Detect which cell encompasses the target text, then output its [x, y] center coordinate. 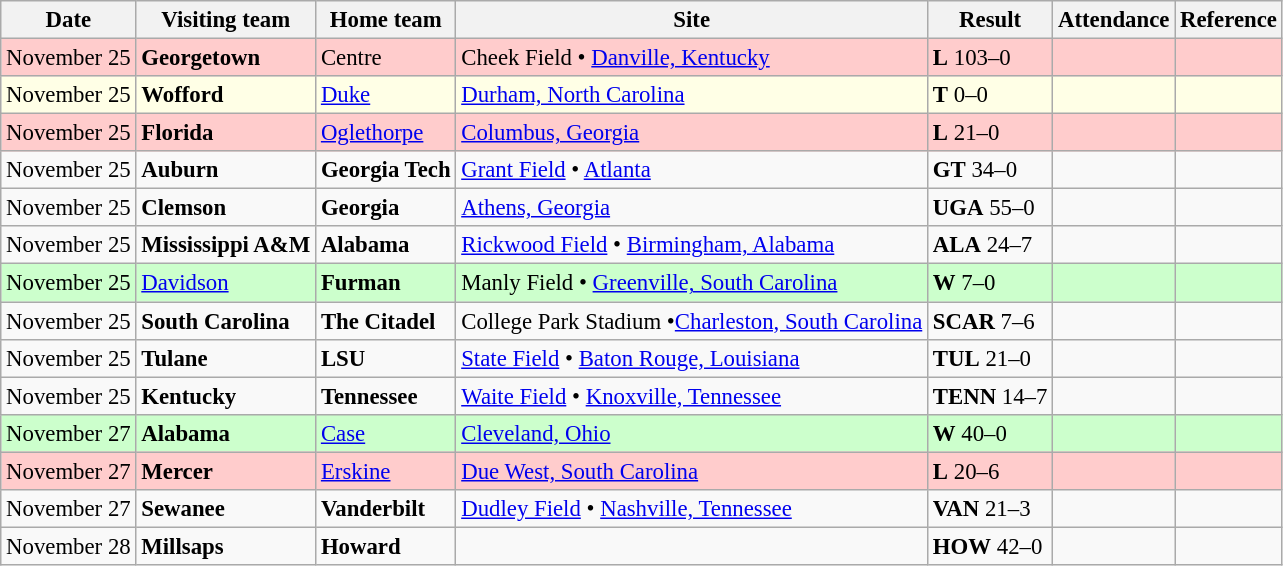
Cheek Field • Danville, Kentucky [692, 58]
L 21–0 [990, 133]
State Field • Baton Rouge, Louisiana [692, 358]
Furman [386, 283]
Clemson [226, 208]
Georgetown [226, 58]
W 7–0 [990, 283]
Erskine [386, 471]
HOW 42–0 [990, 546]
Durham, North Carolina [692, 95]
South Carolina [226, 321]
VAN 21–3 [990, 509]
ALA 24–7 [990, 245]
Florida [226, 133]
Mercer [226, 471]
Rickwood Field • Birmingham, Alabama [692, 245]
Sewanee [226, 509]
Tulane [226, 358]
UGA 55–0 [990, 208]
Mississippi A&M [226, 245]
Manly Field • Greenville, South Carolina [692, 283]
L 20–6 [990, 471]
LSU [386, 358]
TENN 14–7 [990, 396]
Result [990, 20]
Visiting team [226, 20]
Waite Field • Knoxville, Tennessee [692, 396]
Site [692, 20]
The Citadel [386, 321]
Oglethorpe [386, 133]
Auburn [226, 170]
Cleveland, Ohio [692, 433]
Georgia Tech [386, 170]
Home team [386, 20]
Tennessee [386, 396]
W 40–0 [990, 433]
Wofford [226, 95]
Grant Field • Atlanta [692, 170]
TUL 21–0 [990, 358]
College Park Stadium •Charleston, South Carolina [692, 321]
Howard [386, 546]
Attendance [1114, 20]
Reference [1229, 20]
Millsaps [226, 546]
Dudley Field • Nashville, Tennessee [692, 509]
Case [386, 433]
November 28 [68, 546]
Kentucky [226, 396]
Duke [386, 95]
Columbus, Georgia [692, 133]
Date [68, 20]
SCAR 7–6 [990, 321]
L 103–0 [990, 58]
GT 34–0 [990, 170]
Davidson [226, 283]
Due West, South Carolina [692, 471]
Athens, Georgia [692, 208]
Vanderbilt [386, 509]
T 0–0 [990, 95]
Centre [386, 58]
Georgia [386, 208]
